Return [x, y] of the center of cell containing provided text 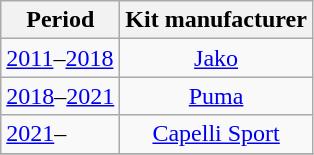
Jako [216, 58]
Kit manufacturer [216, 20]
2011–2018 [60, 58]
2018–2021 [60, 96]
Puma [216, 96]
Capelli Sport [216, 134]
Period [60, 20]
2021– [60, 134]
